Output the (X, Y) coordinate of the center of the cell containing the given text.  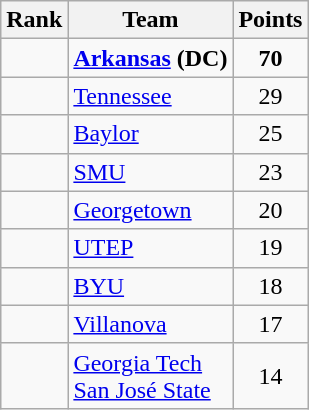
Points (270, 20)
23 (270, 172)
Villanova (150, 324)
Baylor (150, 134)
SMU (150, 172)
29 (270, 96)
Rank (34, 20)
18 (270, 286)
Arkansas (DC) (150, 58)
19 (270, 248)
BYU (150, 286)
Georgetown (150, 210)
20 (270, 210)
14 (270, 376)
17 (270, 324)
Georgia TechSan José State (150, 376)
70 (270, 58)
Tennessee (150, 96)
25 (270, 134)
Team (150, 20)
UTEP (150, 248)
